For the text-containing cell, return its midpoint in [x, y] coordinate format. 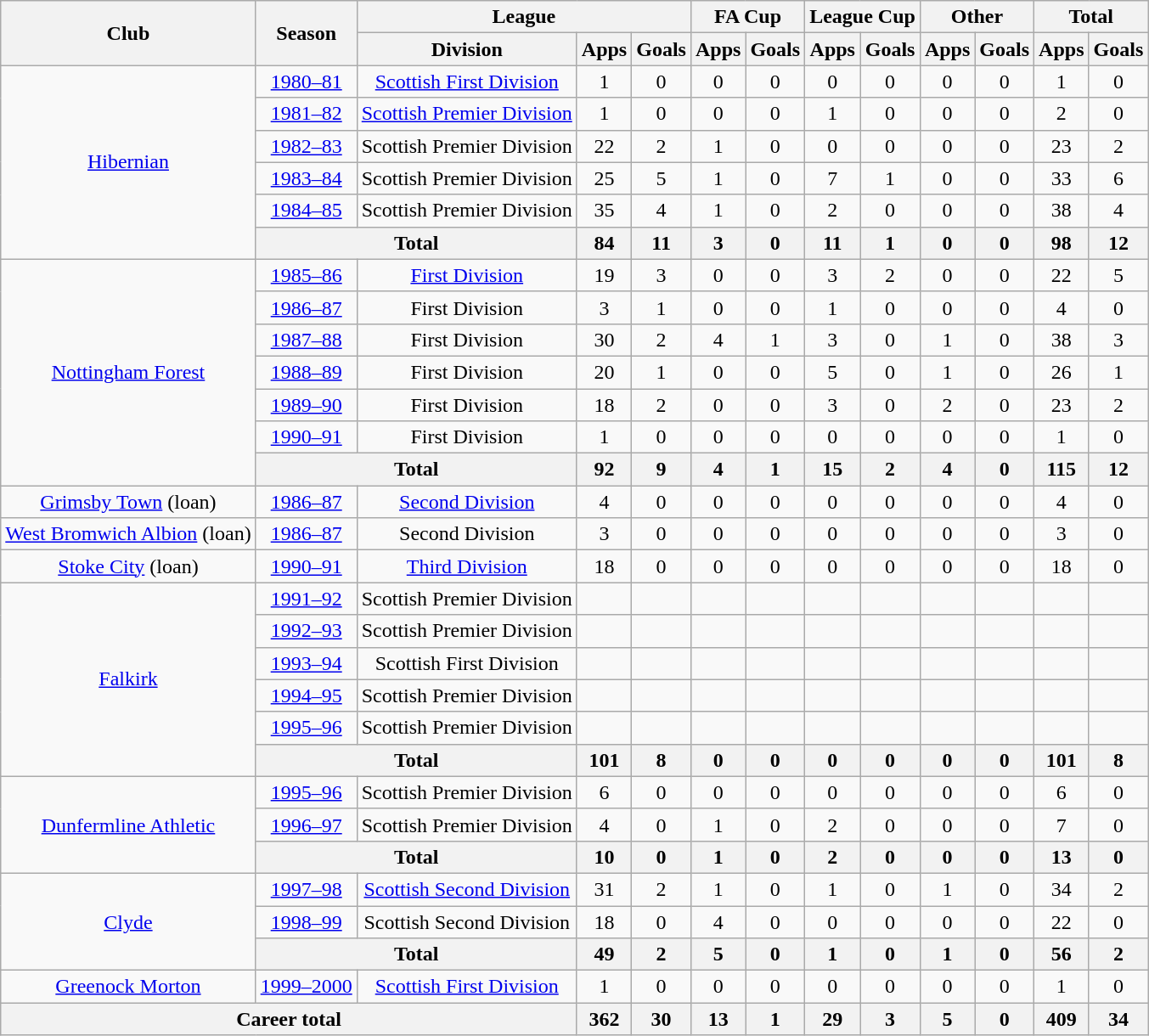
1987–88 [306, 340]
49 [604, 954]
9 [662, 470]
1988–89 [306, 372]
98 [1062, 243]
33 [1062, 178]
Stoke City (loan) [128, 566]
Third Division [467, 566]
FA Cup [747, 17]
10 [604, 857]
West Bromwich Albion (loan) [128, 534]
26 [1062, 372]
56 [1062, 954]
1982–83 [306, 146]
362 [604, 1019]
Clyde [128, 921]
1991–92 [306, 599]
84 [604, 243]
1997–98 [306, 889]
Falkirk [128, 679]
92 [604, 470]
1983–84 [306, 178]
1981–82 [306, 114]
25 [604, 178]
15 [832, 470]
Grimsby Town (loan) [128, 502]
1994–95 [306, 695]
League [523, 17]
31 [604, 889]
Dunfermline Athletic [128, 825]
1992–93 [306, 631]
Greenock Morton [128, 987]
1998–99 [306, 921]
20 [604, 372]
Division [467, 49]
Nottingham Forest [128, 372]
1985–86 [306, 275]
409 [1062, 1019]
1999–2000 [306, 987]
Season [306, 33]
Club [128, 33]
League Cup [863, 17]
1984–85 [306, 211]
1993–94 [306, 663]
35 [604, 211]
1980–81 [306, 82]
1989–90 [306, 405]
Hibernian [128, 162]
Other [977, 17]
29 [832, 1019]
115 [1062, 470]
Career total [289, 1019]
19 [604, 275]
1996–97 [306, 825]
